Detect which cell encompasses the target text, then output its [x, y] center coordinate. 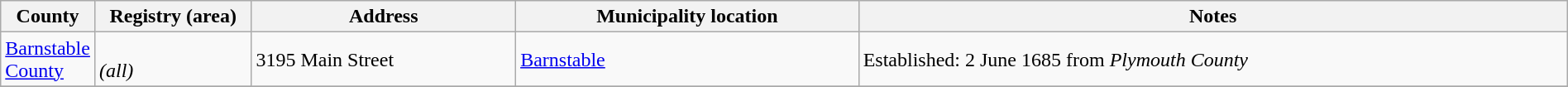
Address [384, 17]
(all) [172, 60]
3195 Main Street [384, 60]
Notes [1212, 17]
Established: 2 June 1685 from Plymouth County [1212, 60]
County [48, 17]
Registry (area) [172, 17]
Municipality location [688, 17]
Barnstable County [48, 60]
Barnstable [688, 60]
